Find where the given text appears and provide that cell's center as [X, Y] coordinate. 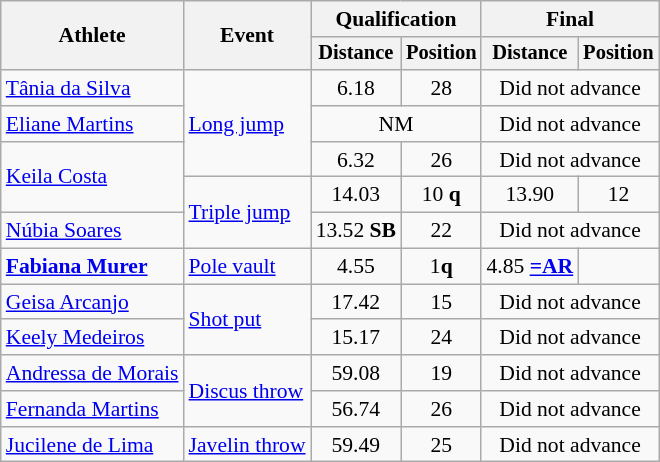
Pole vault [248, 267]
Shot put [248, 320]
4.85 =AR [530, 267]
15.17 [356, 338]
Long jump [248, 124]
13.52 SB [356, 231]
19 [441, 373]
Discus throw [248, 390]
Geisa Arcanjo [92, 302]
6.18 [356, 88]
Andressa de Morais [92, 373]
15 [441, 302]
Keila Costa [92, 178]
Eliane Martins [92, 124]
59.08 [356, 373]
56.74 [356, 409]
Tânia da Silva [92, 88]
17.42 [356, 302]
Triple jump [248, 212]
22 [441, 231]
24 [441, 338]
12 [618, 195]
6.32 [356, 160]
NM [396, 124]
4.55 [356, 267]
Final [570, 19]
Fernanda Martins [92, 409]
Athlete [92, 36]
28 [441, 88]
Núbia Soares [92, 231]
Keely Medeiros [92, 338]
1q [441, 267]
Fabiana Murer [92, 267]
Event [248, 36]
13.90 [530, 195]
10 q [441, 195]
Qualification [396, 19]
14.03 [356, 195]
